Provide the (X, Y) coordinate of the cell's center where the given text is located.  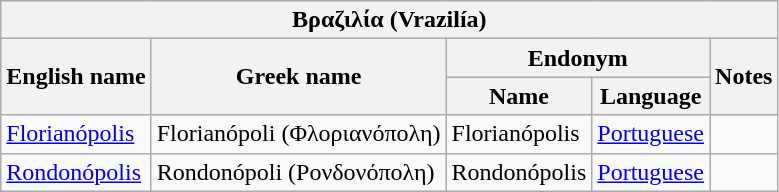
Endonym (578, 58)
Language (651, 96)
English name (76, 77)
Name (519, 96)
Βραζιλία (Vrazilía) (390, 20)
Rondonópoli (Ρονδονόπολη) (298, 172)
Florianópoli (Φλοριανόπολη) (298, 134)
Notes (744, 77)
Greek name (298, 77)
